Detect which cell encompasses the target text, then output its [X, Y] center coordinate. 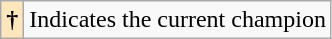
† [12, 20]
Indicates the current champion [178, 20]
